For the text-containing cell, return its midpoint in (x, y) coordinate format. 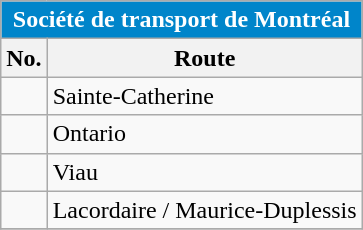
Lacordaire / Maurice-Duplessis (204, 210)
Ontario (204, 134)
No. (24, 58)
Sainte-Catherine (204, 96)
Viau (204, 172)
Société de transport de Montréal (182, 20)
Route (204, 58)
